Provide the (x, y) coordinate of the cell's center where the given text is located.  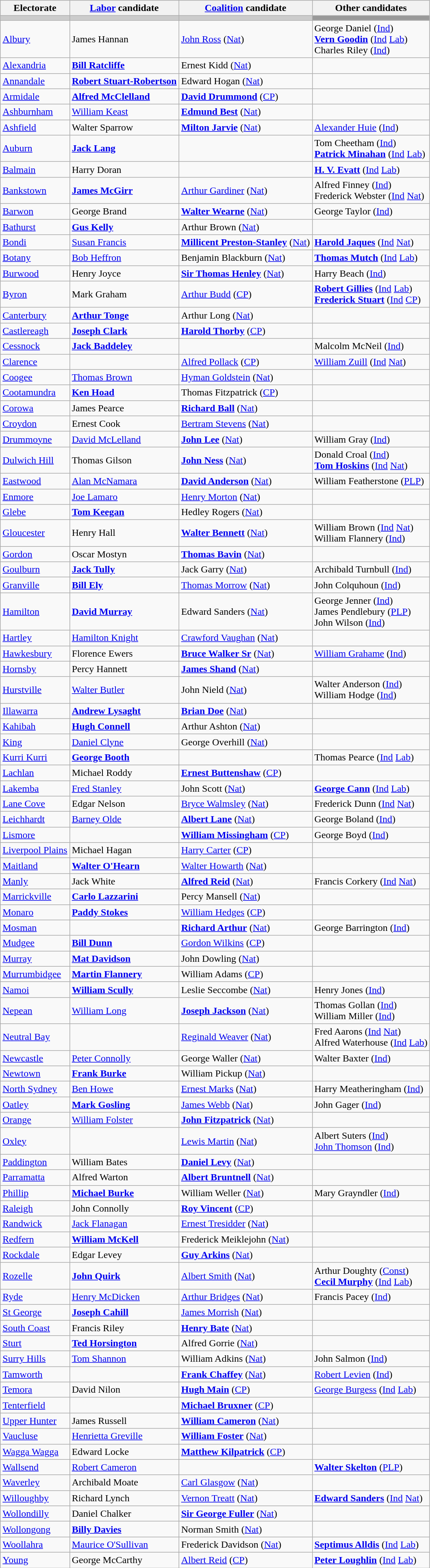
William McKell (124, 1239)
George Booth (124, 757)
Alan McNamara (124, 481)
Ernest Cook (124, 424)
Woollahra (35, 1544)
John Salmon (Ind) (371, 1359)
Other candidates (371, 8)
Bathurst (35, 227)
Walter Baxter (Ind) (371, 1058)
Bertram Stevens (Nat) (245, 424)
Walter Skelton (PLP) (371, 1467)
Albert Suters (Ind)John Thomson (Ind) (371, 1141)
Percy Mansell (Nat) (245, 897)
Henry Bate (Nat) (245, 1328)
Byron (35, 295)
Orange (35, 1120)
Bondi (35, 242)
John Scott (Nat) (245, 788)
Annandale (35, 81)
John Nield (Nat) (245, 690)
Cootamundra (35, 393)
Lewis Martin (Nat) (245, 1141)
Frederick Dunn (Ind Nat) (371, 804)
Burwood (35, 273)
Labor candidate (124, 8)
Dulwich Hill (35, 460)
Arthur Doughty (Const)Cecil Murphy (Ind Lab) (371, 1276)
Milton Jarvie (Nat) (245, 127)
Namoi (35, 989)
Bill Ely (124, 585)
Benjamin Blackburn (Nat) (245, 258)
Thomas Gollan (Ind)William Miller (Ind) (371, 1011)
South Coast (35, 1328)
Thomas Morrow (Nat) (245, 585)
Hugh Main (CP) (245, 1390)
Harry Carter (CP) (245, 850)
Leslie Seccombe (Nat) (245, 989)
Robert Levien (Ind) (371, 1374)
Henry Hall (124, 533)
Goulburn (35, 570)
Fred Aarons (Ind Nat)Alfred Waterhouse (Ind Lab) (371, 1037)
Donald Croal (Ind)Tom Hoskins (Ind Nat) (371, 460)
Hurstville (35, 690)
Hyman Goldstein (Nat) (245, 377)
George Boyd (Ind) (371, 835)
Willoughby (35, 1498)
Armidale (35, 96)
Ernest Buttenshaw (CP) (245, 773)
Arthur Long (Nat) (245, 315)
Canterbury (35, 315)
George Taylor (Ind) (371, 211)
Frank Chaffey (Nat) (245, 1374)
Brian Doe (Nat) (245, 711)
Temora (35, 1390)
Edward Hogan (Nat) (245, 81)
Oatley (35, 1105)
John Colquhoun (Ind) (371, 585)
John Fitzpatrick (Nat) (245, 1120)
Barwon (35, 211)
David McLelland (124, 439)
Gordon (35, 554)
Raleigh (35, 1208)
Granville (35, 585)
James Webb (Nat) (245, 1105)
Maitland (35, 866)
Norman Smith (Nat) (245, 1529)
Ted Horsington (124, 1343)
Henry McDicken (124, 1297)
Lachlan (35, 773)
Bill Ratcliffe (124, 66)
George Barrington (Ind) (371, 928)
Thomas Mutch (Ind Lab) (371, 258)
George Brand (124, 211)
Peter Connolly (124, 1058)
Matthew Kilpatrick (CP) (245, 1452)
William Keast (124, 112)
Richard Ball (Nat) (245, 408)
John Quirk (124, 1276)
Thomas Brown (124, 377)
Vaucluse (35, 1436)
Electorate (35, 8)
Hugh Connell (124, 726)
Joe Lamaro (124, 497)
St George (35, 1312)
Ben Howe (124, 1089)
Oscar Mostyn (124, 554)
Bryce Walmsley (Nat) (245, 804)
Newcastle (35, 1058)
Castlereagh (35, 331)
James Pearce (124, 408)
Daniel Levy (Nat) (245, 1162)
Alfred Gorrie (Nat) (245, 1343)
Murray (35, 959)
Robert Cameron (124, 1467)
William Zuill (Ind Nat) (371, 362)
William Long (124, 1011)
Septimus Alldis (Ind Lab) (371, 1544)
Alfred Pollack (CP) (245, 362)
Upper Hunter (35, 1421)
Wollondilly (35, 1513)
Gus Kelly (124, 227)
Neutral Bay (35, 1037)
Lakemba (35, 788)
Harold Jaques (Ind Nat) (371, 242)
Rozelle (35, 1276)
Albert Bruntnell (Nat) (245, 1177)
Crawford Vaughan (Nat) (245, 638)
Billy Davies (124, 1529)
William Missingham (CP) (245, 835)
David Drummond (CP) (245, 96)
Hamilton (35, 611)
Jack Garry (Nat) (245, 570)
Wallsend (35, 1467)
Robert Stuart-Robertson (124, 81)
Reginald Weaver (Nat) (245, 1037)
Arthur Gardiner (Nat) (245, 190)
Albert Lane (Nat) (245, 819)
Harry Beach (Ind) (371, 273)
Andrew Lysaght (124, 711)
James Hannan (124, 39)
Archibald Turnbull (Ind) (371, 570)
Walter Anderson (Ind)William Hodge (Ind) (371, 690)
Cessnock (35, 346)
Croydon (35, 424)
Mosman (35, 928)
Thomas Gilson (124, 460)
John Ross (Nat) (245, 39)
Hamilton Knight (124, 638)
Peter Loughlin (Ind Lab) (371, 1560)
William Scully (124, 989)
Florence Ewers (124, 653)
Edmund Best (Nat) (245, 112)
Gordon Wilkins (CP) (245, 943)
Clarence (35, 362)
William Foster (Nat) (245, 1436)
Ken Hoad (124, 393)
Alfred Reid (Nat) (245, 881)
Henry Morton (Nat) (245, 497)
Michael Roddy (124, 773)
Walter Butler (124, 690)
Henry Jones (Ind) (371, 989)
Joseph Clark (124, 331)
Fred Stanley (124, 788)
Walter O'Hearn (124, 866)
Edgar Nelson (124, 804)
Frederick Meiklejohn (Nat) (245, 1239)
William Adams (CP) (245, 974)
Millicent Preston-Stanley (Nat) (245, 242)
Tom Keegan (124, 512)
Liverpool Plains (35, 850)
Edward Locke (124, 1452)
Tamworth (35, 1374)
Auburn (35, 148)
Malcolm McNeil (Ind) (371, 346)
Hornsby (35, 669)
Archibald Moate (124, 1483)
Jack Baddeley (124, 346)
Maurice O'Sullivan (124, 1544)
Michael Bruxner (CP) (245, 1405)
Walter Wearne (Nat) (245, 211)
Coalition candidate (245, 8)
William Pickup (Nat) (245, 1074)
William Bates (124, 1162)
Harry Doran (124, 169)
Jack White (124, 881)
William Adkins (Nat) (245, 1359)
Joseph Cahill (124, 1312)
George Overhill (Nat) (245, 742)
Lismore (35, 835)
Balmain (35, 169)
Gloucester (35, 533)
Albert Reid (CP) (245, 1560)
Nepean (35, 1011)
Murrumbidgee (35, 974)
Monaro (35, 912)
George Burgess (Ind Lab) (371, 1390)
Bankstown (35, 190)
William Brown (Ind Nat)William Flannery (Ind) (371, 533)
Enmore (35, 497)
Mary Grayndler (Ind) (371, 1193)
Arthur Brown (Nat) (245, 227)
George Waller (Nat) (245, 1058)
Alexander Huie (Ind) (371, 127)
Francis Riley (124, 1328)
Bruce Walker Sr (Nat) (245, 653)
Mat Davidson (124, 959)
Alfred Finney (Ind)Frederick Webster (Ind Nat) (371, 190)
Phillip (35, 1193)
George Daniel (Ind)Vern Goodin (Ind Lab)Charles Riley (Ind) (371, 39)
Bob Heffron (124, 258)
Harold Thorby (CP) (245, 331)
Wagga Wagga (35, 1452)
Hedley Rogers (Nat) (245, 512)
Redfern (35, 1239)
James McGirr (124, 190)
David Nilon (124, 1390)
Alexandria (35, 66)
Kahibah (35, 726)
William Grahame (Ind) (371, 653)
Randwick (35, 1224)
Paddy Stokes (124, 912)
Kurri Kurri (35, 757)
William Weller (Nat) (245, 1193)
Jack Tully (124, 570)
Alfred McClelland (124, 96)
Tom Cheetham (Ind)Patrick Minahan (Ind Lab) (371, 148)
Walter Howarth (Nat) (245, 866)
Oxley (35, 1141)
Thomas Fitzpatrick (CP) (245, 393)
Hawkesbury (35, 653)
Francis Pacey (Ind) (371, 1297)
Arthur Budd (CP) (245, 295)
Michael Burke (124, 1193)
North Sydney (35, 1089)
Arthur Ashton (Nat) (245, 726)
Ernest Tresidder (Nat) (245, 1224)
Ernest Kidd (Nat) (245, 66)
Frederick Davidson (Nat) (245, 1544)
Surry Hills (35, 1359)
Tom Shannon (124, 1359)
Michael Hagan (124, 850)
Jack Lang (124, 148)
Ernest Marks (Nat) (245, 1089)
Henry Joyce (124, 273)
John Connolly (124, 1208)
Walter Bennett (Nat) (245, 533)
Daniel Chalker (124, 1513)
Ashburnham (35, 112)
Bill Dunn (124, 943)
Martin Flannery (124, 974)
Edgar Levey (124, 1255)
Lane Cove (35, 804)
Roy Vincent (CP) (245, 1208)
Eastwood (35, 481)
William Folster (124, 1120)
Richard Arthur (Nat) (245, 928)
Leichhardt (35, 819)
Percy Hannett (124, 669)
Edward Sanders (Ind Nat) (371, 1498)
Young (35, 1560)
Newtown (35, 1074)
Botany (35, 258)
Hartley (35, 638)
Barney Olde (124, 819)
George Jenner (Ind)James Pendlebury (PLP)John Wilson (Ind) (371, 611)
James Shand (Nat) (245, 669)
John Lee (Nat) (245, 439)
Francis Corkery (Ind Nat) (371, 881)
John Dowling (Nat) (245, 959)
Joseph Jackson (Nat) (245, 1011)
Ashfield (35, 127)
Mudgee (35, 943)
Paddington (35, 1162)
Daniel Clyne (124, 742)
H. V. Evatt (Ind Lab) (371, 169)
Robert Gillies (Ind Lab)Frederick Stuart (Ind CP) (371, 295)
Mark Gosling (124, 1105)
Marrickville (35, 897)
Arthur Bridges (Nat) (245, 1297)
Waverley (35, 1483)
Carlo Lazzarini (124, 897)
Carl Glasgow (Nat) (245, 1483)
Sturt (35, 1343)
John Gager (Ind) (371, 1105)
Richard Lynch (124, 1498)
Edward Sanders (Nat) (245, 611)
Illawarra (35, 711)
Manly (35, 881)
Walter Sparrow (124, 127)
Sir Thomas Henley (Nat) (245, 273)
William Hedges (CP) (245, 912)
George Boland (Ind) (371, 819)
Albert Smith (Nat) (245, 1276)
Tenterfield (35, 1405)
William Cameron (Nat) (245, 1421)
George McCarthy (124, 1560)
King (35, 742)
George Cann (Ind Lab) (371, 788)
Thomas Pearce (Ind Lab) (371, 757)
Alfred Warton (124, 1177)
Vernon Treatt (Nat) (245, 1498)
Mark Graham (124, 295)
Frank Burke (124, 1074)
David Murray (124, 611)
Sir George Fuller (Nat) (245, 1513)
Rockdale (35, 1255)
William Featherstone (PLP) (371, 481)
Jack Flanagan (124, 1224)
Coogee (35, 377)
Wollongong (35, 1529)
Guy Arkins (Nat) (245, 1255)
Glebe (35, 512)
Harry Meatheringham (Ind) (371, 1089)
James Russell (124, 1421)
Ryde (35, 1297)
James Morrish (Nat) (245, 1312)
Arthur Tonge (124, 315)
Albury (35, 39)
David Anderson (Nat) (245, 481)
Parramatta (35, 1177)
Susan Francis (124, 242)
John Ness (Nat) (245, 460)
Corowa (35, 408)
Drummoyne (35, 439)
Thomas Bavin (Nat) (245, 554)
William Gray (Ind) (371, 439)
Henrietta Greville (124, 1436)
